For the text-containing cell, return its midpoint in [X, Y] coordinate format. 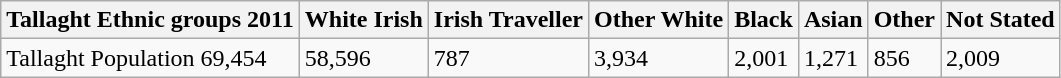
White Irish [364, 20]
787 [508, 58]
2,009 [1001, 58]
Other [904, 20]
Black [764, 20]
3,934 [658, 58]
856 [904, 58]
1,271 [833, 58]
2,001 [764, 58]
Asian [833, 20]
Irish Traveller [508, 20]
Other White [658, 20]
Tallaght Population 69,454 [150, 58]
58,596 [364, 58]
Tallaght Ethnic groups 2011 [150, 20]
Not Stated [1001, 20]
